Return [X, Y] of the center of cell containing provided text 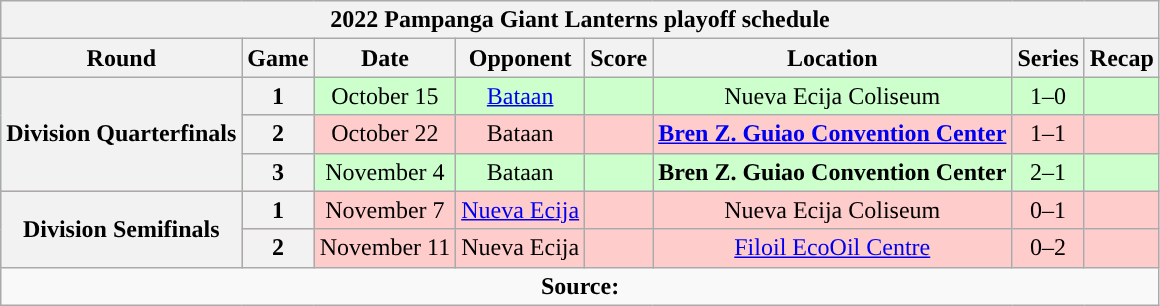
Round [122, 58]
Score [619, 58]
Date [384, 58]
3 [278, 172]
Filoil EcoOil Centre [832, 248]
October 15 [384, 96]
Recap [1122, 58]
0–2 [1048, 248]
0–1 [1048, 210]
Location [832, 58]
Opponent [520, 58]
Division Quarterfinals [122, 134]
2–1 [1048, 172]
November 11 [384, 248]
October 22 [384, 134]
Series [1048, 58]
November 4 [384, 172]
Source: [580, 286]
2022 Pampanga Giant Lanterns playoff schedule [580, 20]
Division Semifinals [122, 229]
1–0 [1048, 96]
1–1 [1048, 134]
Game [278, 58]
November 7 [384, 210]
